Determine the (x, y) coordinate at the center of the cell enclosing the given text.  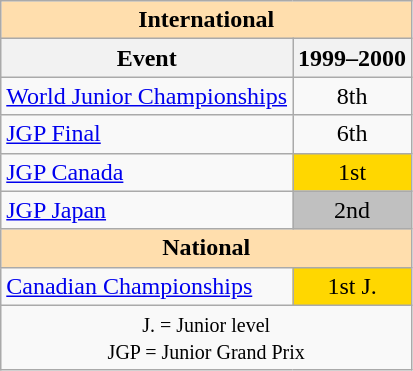
1st J. (352, 286)
Event (147, 58)
2nd (352, 210)
1999–2000 (352, 58)
JGP Final (147, 134)
National (206, 248)
International (206, 20)
JGP Japan (147, 210)
8th (352, 96)
World Junior Championships (147, 96)
6th (352, 134)
J. = Junior level JGP = Junior Grand Prix (206, 338)
JGP Canada (147, 172)
1st (352, 172)
Canadian Championships (147, 286)
